From the cell containing the given text, extract its center point as (X, Y) coordinate. 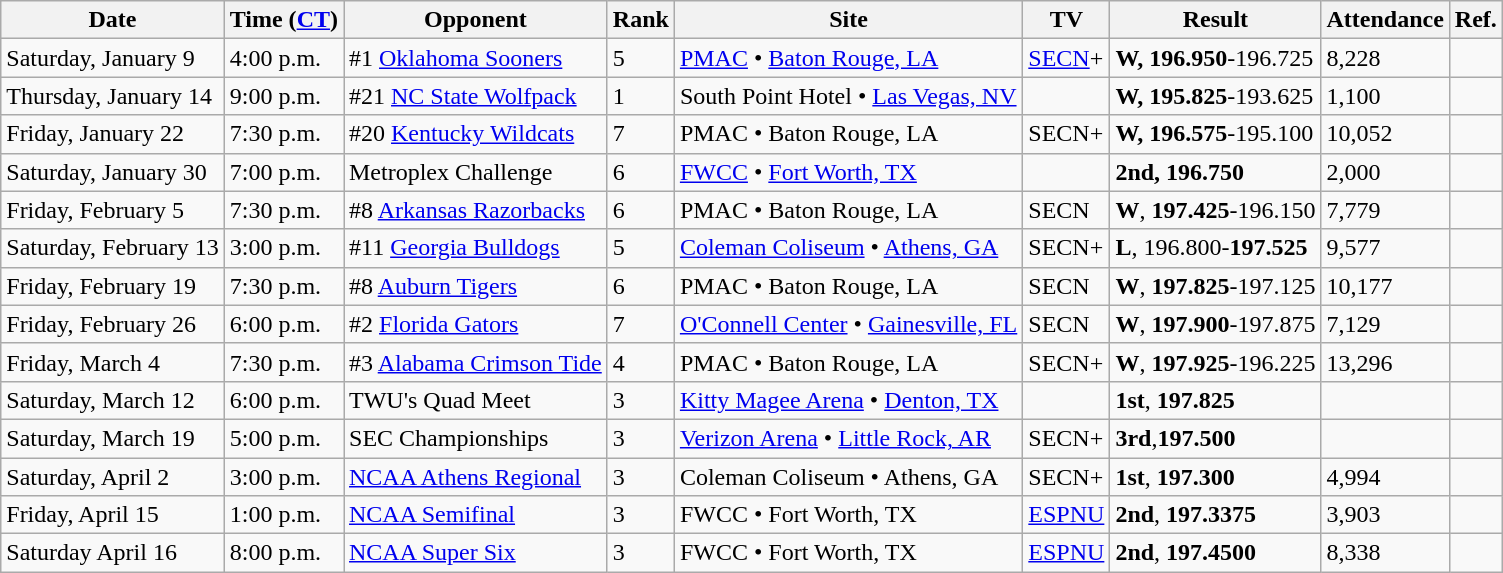
Saturday, March 12 (112, 400)
Opponent (476, 20)
W, 195.825-193.625 (1216, 96)
2nd, 196.750 (1216, 172)
#8 Auburn Tigers (476, 286)
Ref. (1476, 20)
#11 Georgia Bulldogs (476, 248)
Verizon Arena • Little Rock, AR (848, 438)
TWU's Quad Meet (476, 400)
Saturday, January 9 (112, 58)
9:00 p.m. (284, 96)
4 (640, 362)
1st, 197.825 (1216, 400)
2nd, 197.4500 (1216, 553)
W, 197.925-196.225 (1216, 362)
1:00 p.m. (284, 515)
7,779 (1385, 210)
Kitty Magee Arena • Denton, TX (848, 400)
Friday, March 4 (112, 362)
1st, 197.300 (1216, 477)
O'Connell Center • Gainesville, FL (848, 324)
10,177 (1385, 286)
#1 Oklahoma Sooners (476, 58)
Result (1216, 20)
Date (112, 20)
W, 197.900-197.875 (1216, 324)
#8 Arkansas Razorbacks (476, 210)
Site (848, 20)
10,052 (1385, 134)
SEC Championships (476, 438)
4:00 p.m. (284, 58)
4,994 (1385, 477)
#21 NC State Wolfpack (476, 96)
3rd,197.500 (1216, 438)
NCAA Athens Regional (476, 477)
Friday, February 5 (112, 210)
Saturday April 16 (112, 553)
3,903 (1385, 515)
13,296 (1385, 362)
2,000 (1385, 172)
Time (CT) (284, 20)
L, 196.800-197.525 (1216, 248)
#20 Kentucky Wildcats (476, 134)
TV (1066, 20)
5:00 p.m. (284, 438)
2nd, 197.3375 (1216, 515)
Thursday, January 14 (112, 96)
Saturday, January 30 (112, 172)
NCAA Semifinal (476, 515)
Friday, January 22 (112, 134)
#3 Alabama Crimson Tide (476, 362)
Saturday, February 13 (112, 248)
Saturday, April 2 (112, 477)
W, 197.825-197.125 (1216, 286)
Rank (640, 20)
7:00 p.m. (284, 172)
#2 Florida Gators (476, 324)
8:00 p.m. (284, 553)
South Point Hotel • Las Vegas, NV (848, 96)
1 (640, 96)
9,577 (1385, 248)
Friday, April 15 (112, 515)
Metroplex Challenge (476, 172)
1,100 (1385, 96)
Friday, February 26 (112, 324)
8,338 (1385, 553)
W, 196.575-195.100 (1216, 134)
Saturday, March 19 (112, 438)
8,228 (1385, 58)
W, 196.950-196.725 (1216, 58)
Attendance (1385, 20)
NCAA Super Six (476, 553)
Friday, February 19 (112, 286)
7,129 (1385, 324)
W, 197.425-196.150 (1216, 210)
